Search for the cell housing the specified text and yield its (x, y) center coordinate. 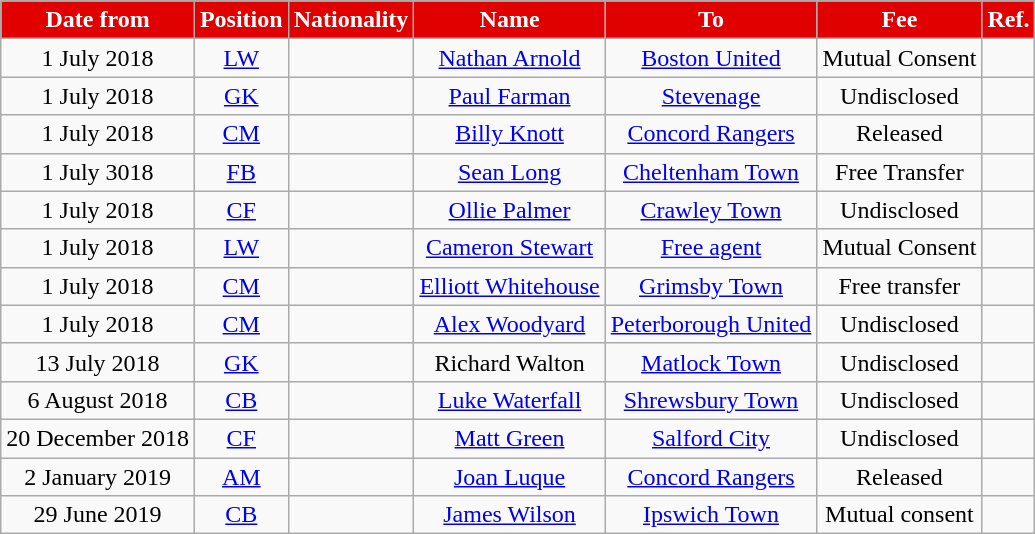
Nationality (351, 20)
20 December 2018 (98, 438)
Free agent (711, 248)
Fee (900, 20)
Salford City (711, 438)
To (711, 20)
2 January 2019 (98, 477)
Peterborough United (711, 324)
Crawley Town (711, 210)
1 July 3018 (98, 172)
Cameron Stewart (510, 248)
Ollie Palmer (510, 210)
Date from (98, 20)
Cheltenham Town (711, 172)
29 June 2019 (98, 515)
FB (241, 172)
Ref. (1008, 20)
Grimsby Town (711, 286)
Billy Knott (510, 134)
Ipswich Town (711, 515)
Luke Waterfall (510, 400)
Name (510, 20)
Elliott Whitehouse (510, 286)
Joan Luque (510, 477)
Mutual consent (900, 515)
Matlock Town (711, 362)
Richard Walton (510, 362)
AM (241, 477)
James Wilson (510, 515)
Paul Farman (510, 96)
Free transfer (900, 286)
6 August 2018 (98, 400)
Nathan Arnold (510, 58)
Matt Green (510, 438)
Shrewsbury Town (711, 400)
Sean Long (510, 172)
Free Transfer (900, 172)
Alex Woodyard (510, 324)
Stevenage (711, 96)
Position (241, 20)
Boston United (711, 58)
13 July 2018 (98, 362)
